Locate the cell with the specified text and output its (x, y) center coordinate. 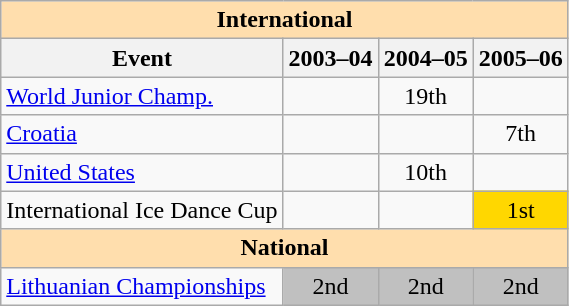
World Junior Champ. (142, 96)
2004–05 (426, 58)
19th (426, 96)
United States (142, 172)
International Ice Dance Cup (142, 210)
International (284, 20)
2005–06 (520, 58)
Lithuanian Championships (142, 286)
7th (520, 134)
10th (426, 172)
Croatia (142, 134)
1st (520, 210)
Event (142, 58)
2003–04 (330, 58)
National (284, 248)
